Output the [X, Y] coordinate of the center of the cell containing the given text.  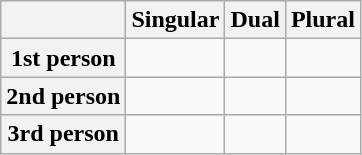
Plural [322, 20]
1st person [64, 58]
Singular [176, 20]
2nd person [64, 96]
Dual [255, 20]
3rd person [64, 134]
